Return (x, y) of the center of cell containing provided text 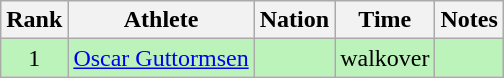
walkover (385, 58)
Nation (294, 20)
Athlete (161, 20)
Notes (469, 20)
Rank (34, 20)
1 (34, 58)
Time (385, 20)
Oscar Guttormsen (161, 58)
